Pinpoint the cell where the given text exists, returning its (x, y) midpoint coordinate. 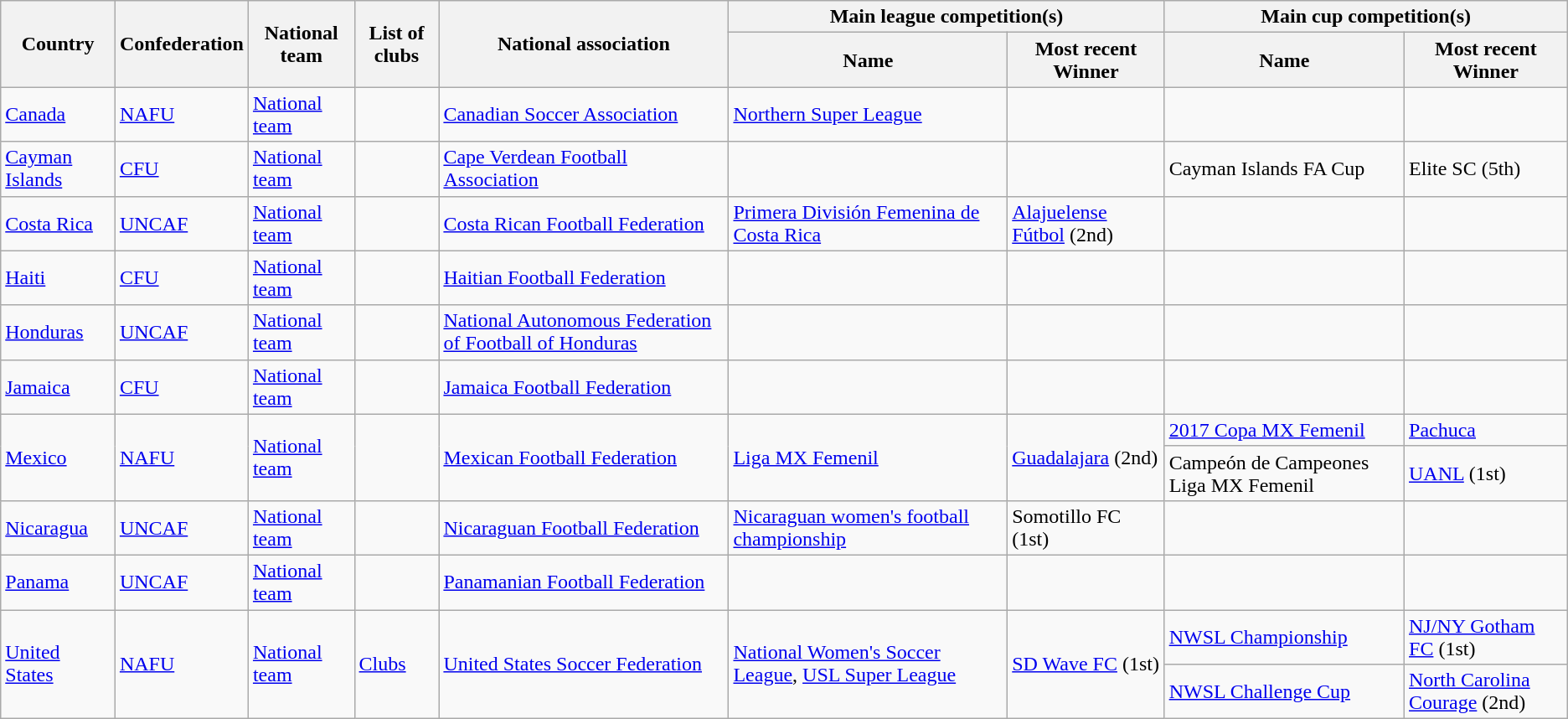
Cape Verdean Football Association (584, 169)
Cayman Islands (59, 169)
NWSL Championship (1284, 637)
Clubs (397, 665)
Cayman Islands FA Cup (1284, 169)
Liga MX Femenil (868, 458)
Nicaragua (59, 528)
National Women's Soccer League, USL Super League (868, 665)
Nicaraguan Football Federation (584, 528)
SD Wave FC (1st) (1086, 665)
List of clubs (397, 44)
National association (584, 44)
Canada (59, 114)
North Carolina Courage (2nd) (1486, 692)
Guadalajara (2nd) (1086, 458)
Canadian Soccer Association (584, 114)
Haiti (59, 278)
Panamanian Football Federation (584, 582)
NJ/NY Gotham FC (1st) (1486, 637)
Panama (59, 582)
Campeón de Campeones Liga MX Femenil (1284, 473)
Northern Super League (868, 114)
Haitian Football Federation (584, 278)
National Autonomous Federation of Football of Honduras (584, 332)
NWSL Challenge Cup (1284, 692)
Costa Rica (59, 223)
Alajuelense Fútbol (2nd) (1086, 223)
Mexico (59, 458)
United States (59, 665)
Confederation (181, 44)
United States Soccer Federation (584, 665)
Country (59, 44)
2017 Copa MX Femenil (1284, 430)
Pachuca (1486, 430)
Jamaica (59, 387)
Honduras (59, 332)
Nicaraguan women's football championship (868, 528)
Jamaica Football Federation (584, 387)
Somotillo FC (1st) (1086, 528)
Mexican Football Federation (584, 458)
Elite SC (5th) (1486, 169)
Primera División Femenina de Costa Rica (868, 223)
UANL (1st) (1486, 473)
Main league competition(s) (946, 17)
Costa Rican Football Federation (584, 223)
Main cup competition(s) (1365, 17)
